Extract the [X, Y] coordinate from the center of the cell holding the provided text.  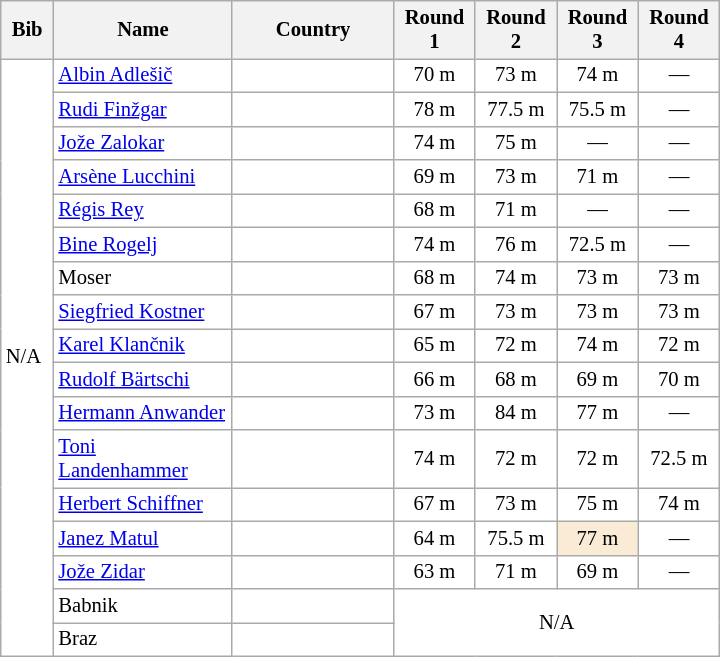
Bib [28, 29]
Round 1 [434, 29]
Karel Klančnik [142, 345]
Herbert Schiffner [142, 504]
Bine Rogelj [142, 244]
Round 4 [679, 29]
Régis Rey [142, 210]
77.5 m [516, 109]
Moser [142, 278]
Hermann Anwander [142, 413]
76 m [516, 244]
Arsène Lucchini [142, 177]
78 m [434, 109]
Albin Adlešič [142, 75]
Round 2 [516, 29]
66 m [434, 379]
Rudolf Bärtschi [142, 379]
Rudi Finžgar [142, 109]
84 m [516, 413]
Babnik [142, 605]
63 m [434, 572]
Janez Matul [142, 538]
Round 3 [598, 29]
Name [142, 29]
Siegfried Kostner [142, 311]
64 m [434, 538]
Jože Zalokar [142, 143]
Braz [142, 639]
Toni Landenhammer [142, 459]
Jože Zidar [142, 572]
Country [312, 29]
65 m [434, 345]
